Locate the cell with the specified text and output its (X, Y) center coordinate. 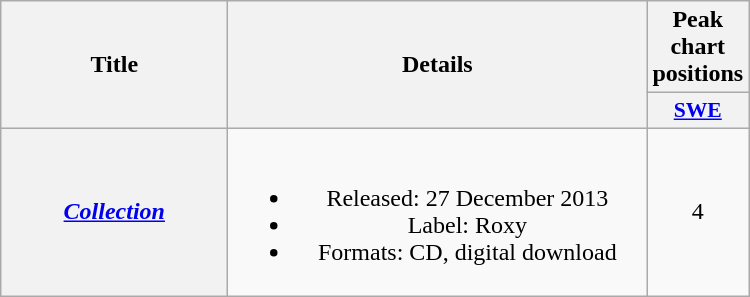
SWE (698, 111)
Released: 27 December 2013Label: RoxyFormats: CD, digital download (438, 212)
Title (114, 65)
Peak chart positions (698, 47)
Details (438, 65)
4 (698, 212)
Collection (114, 212)
